Return (x, y) of the center of cell containing provided text 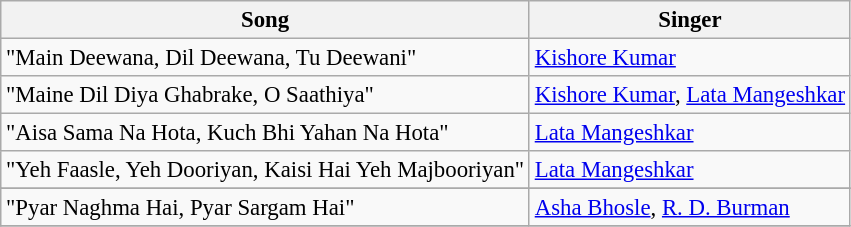
Kishore Kumar (690, 58)
Asha Bhosle, R. D. Burman (690, 208)
"Maine Dil Diya Ghabrake, O Saathiya" (266, 95)
"Aisa Sama Na Hota, Kuch Bhi Yahan Na Hota" (266, 133)
"Pyar Naghma Hai, Pyar Sargam Hai" (266, 208)
Singer (690, 20)
"Main Deewana, Dil Deewana, Tu Deewani" (266, 58)
"Yeh Faasle, Yeh Dooriyan, Kaisi Hai Yeh Majbooriyan" (266, 170)
Kishore Kumar, Lata Mangeshkar (690, 95)
Song (266, 20)
